For the text-containing cell, return its midpoint in (X, Y) coordinate format. 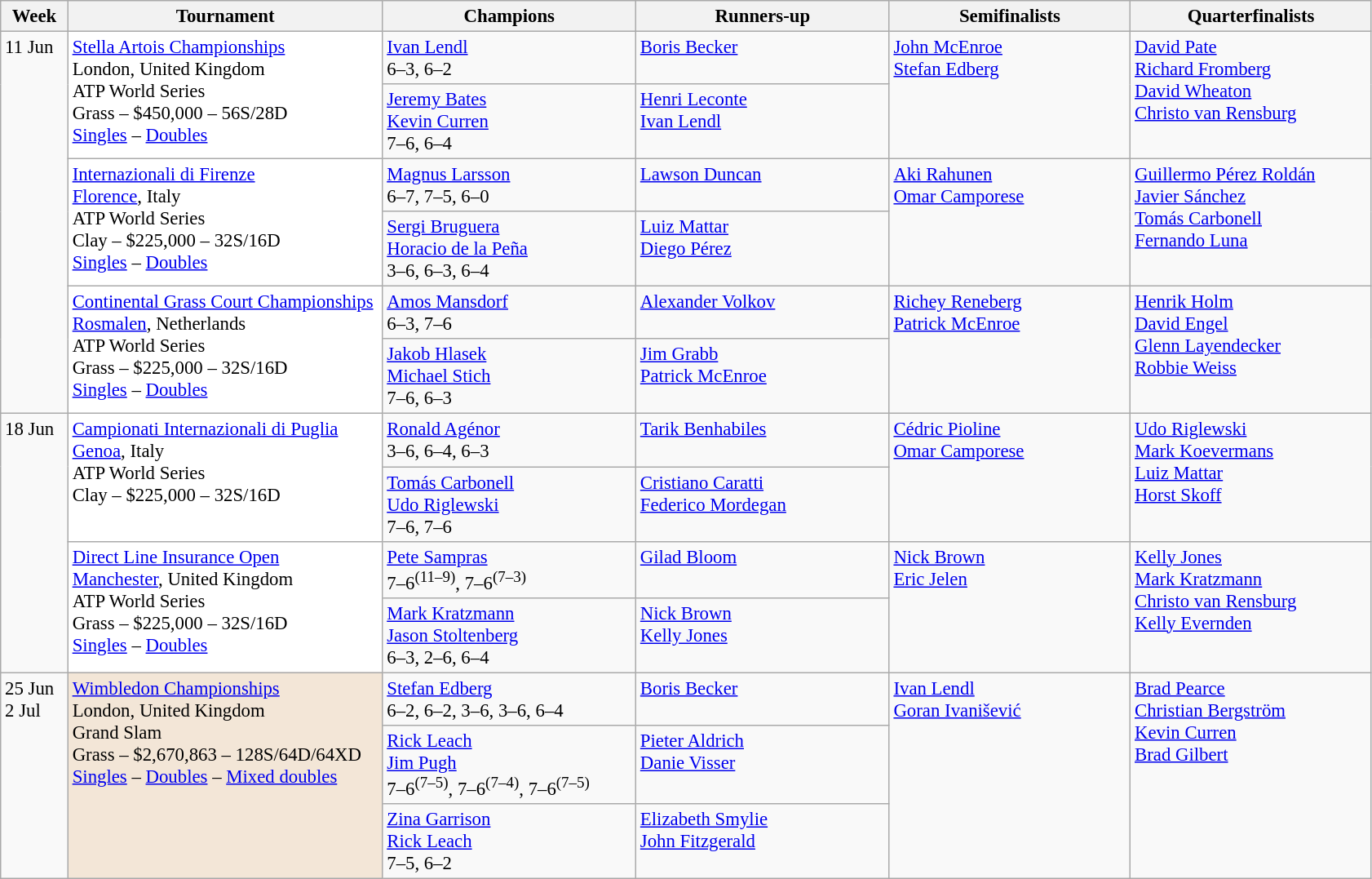
Pieter Aldrich Danie Visser (763, 765)
Champions (509, 16)
Cristiano Caratti Federico Mordegan (763, 504)
Richey Reneberg Patrick McEnroe (1010, 350)
Nick Brown Kelly Jones (763, 635)
Runners-up (763, 16)
Sergi Bruguera Horacio de la Peña 3–6, 6–3, 6–4 (509, 249)
Tarik Benhabiles (763, 441)
Kelly Jones Mark Kratzmann Christo van Rensburg Kelly Evernden (1251, 607)
Direct Line Insurance Open Manchester, United Kingdom ATP World Series Grass – $225,000 – 32S/16D Singles – Doubles (225, 607)
Nick Brown Eric Jelen (1010, 607)
Quarterfinalists (1251, 16)
Mark Kratzmann Jason Stoltenberg 6–3, 2–6, 6–4 (509, 635)
Brad Pearce Christian Bergström Kevin Curren Brad Gilbert (1251, 775)
Guillermo Pérez Roldán Javier Sánchez Tomás Carbonell Fernando Luna (1251, 223)
Lawson Duncan (763, 186)
Ivan Lendl Goran Ivanišević (1010, 775)
Aki Rahunen Omar Camporese (1010, 223)
Semifinalists (1010, 16)
Rick Leach Jim Pugh 7–6(7–5), 7–6(7–4), 7–6(7–5) (509, 765)
Campionati Internazionali di Puglia Genoa, Italy ATP World Series Clay – $225,000 – 32S/16D (225, 477)
Gilad Bloom (763, 570)
Elizabeth Smylie John Fitzgerald (763, 841)
Jim Grabb Patrick McEnroe (763, 377)
Tournament (225, 16)
Continental Grass Court Championships Rosmalen, Netherlands ATP World Series Grass – $225,000 – 32S/16D Singles – Doubles (225, 350)
Alexander Volkov (763, 313)
Week (34, 16)
David Pate Richard Fromberg David Wheaton Christo van Rensburg (1251, 95)
Tomás Carbonell Udo Riglewski 7–6, 7–6 (509, 504)
Luiz Mattar Diego Pérez (763, 249)
18 Jun (34, 544)
Amos Mansdorf 6–3, 7–6 (509, 313)
Jeremy Bates Kevin Curren 7–6, 6–4 (509, 122)
Zina Garrison Rick Leach 7–5, 6–2 (509, 841)
John McEnroe Stefan Edberg (1010, 95)
Stefan Edberg 6–2, 6–2, 3–6, 3–6, 6–4 (509, 699)
Ivan Lendl 6–3, 6–2 (509, 59)
Cédric Pioline Omar Camporese (1010, 477)
Henri Leconte Ivan Lendl (763, 122)
25 Jun 2 Jul (34, 775)
11 Jun (34, 224)
Henrik Holm David Engel Glenn Layendecker Robbie Weiss (1251, 350)
Udo Riglewski Mark Koevermans Luiz Mattar Horst Skoff (1251, 477)
Wimbledon Championships London, United Kingdom Grand Slam Grass – $2,670,863 – 128S/64D/64XD Singles – Doubles – Mixed doubles (225, 775)
Stella Artois Championships London, United Kingdom ATP World Series Grass – $450,000 – 56S/28D Singles – Doubles (225, 95)
Ronald Agénor 3–6, 6–4, 6–3 (509, 441)
Magnus Larsson 6–7, 7–5, 6–0 (509, 186)
Jakob Hlasek Michael Stich 7–6, 6–3 (509, 377)
Pete Sampras 7–6(11–9), 7–6(7–3) (509, 570)
Internazionali di Firenze Florence, Italy ATP World Series Clay – $225,000 – 32S/16D Singles – Doubles (225, 223)
